Locate the cell with the specified text and output its (x, y) center coordinate. 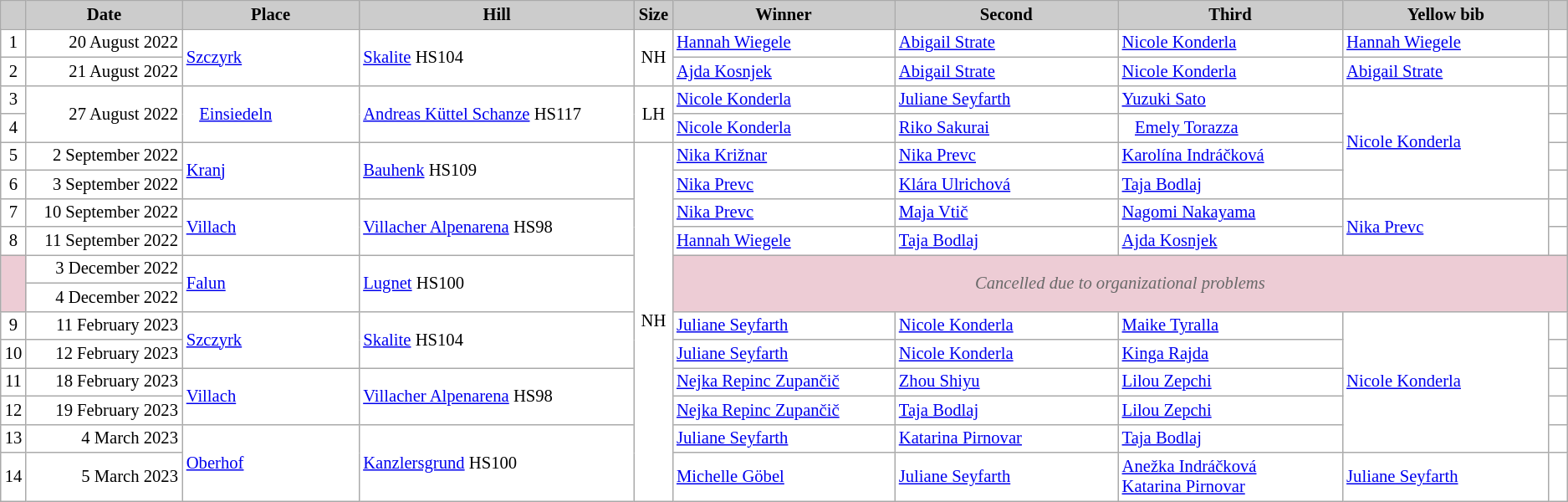
1 (13, 43)
11 February 2023 (104, 325)
Yuzuki Sato (1231, 100)
Winner (784, 14)
Maja Vtič (1007, 213)
9 (13, 325)
Yellow bib (1445, 14)
Nika Križnar (784, 156)
10 September 2022 (104, 213)
Karolína Indráčková (1231, 156)
Einsiedeln (271, 114)
18 February 2023 (104, 382)
4 (13, 128)
Bauhenk HS109 (497, 170)
8 (13, 240)
2 (13, 71)
27 August 2022 (104, 114)
Riko Sakurai (1007, 128)
10 (13, 354)
Anežka Indráčková Katarina Pirnovar (1231, 476)
Oberhof (271, 463)
Place (271, 14)
13 (13, 438)
Size (654, 14)
Michelle Göbel (784, 476)
19 February 2023 (104, 410)
4 March 2023 (104, 438)
Kanzlersgrund HS100 (497, 463)
Cancelled due to organizational problems (1121, 283)
Kranj (271, 170)
5 March 2023 (104, 476)
Second (1007, 14)
11 (13, 382)
Andreas Küttel Schanze HS117 (497, 114)
Date (104, 14)
7 (13, 213)
14 (13, 476)
Emely Torazza (1231, 128)
Hill (497, 14)
2 September 2022 (104, 156)
12 February 2023 (104, 354)
Third (1231, 14)
Katarina Pirnovar (1007, 438)
Falun (271, 283)
LH (654, 114)
3 September 2022 (104, 184)
Lugnet HS100 (497, 283)
Kinga Rajda (1231, 354)
6 (13, 184)
Klára Ulrichová (1007, 184)
Zhou Shiyu (1007, 382)
11 September 2022 (104, 240)
4 December 2022 (104, 297)
20 August 2022 (104, 43)
Maike Tyralla (1231, 325)
3 (13, 100)
21 August 2022 (104, 71)
3 December 2022 (104, 269)
Nagomi Nakayama (1231, 213)
12 (13, 410)
5 (13, 156)
